Return [X, Y] of the center of cell containing provided text 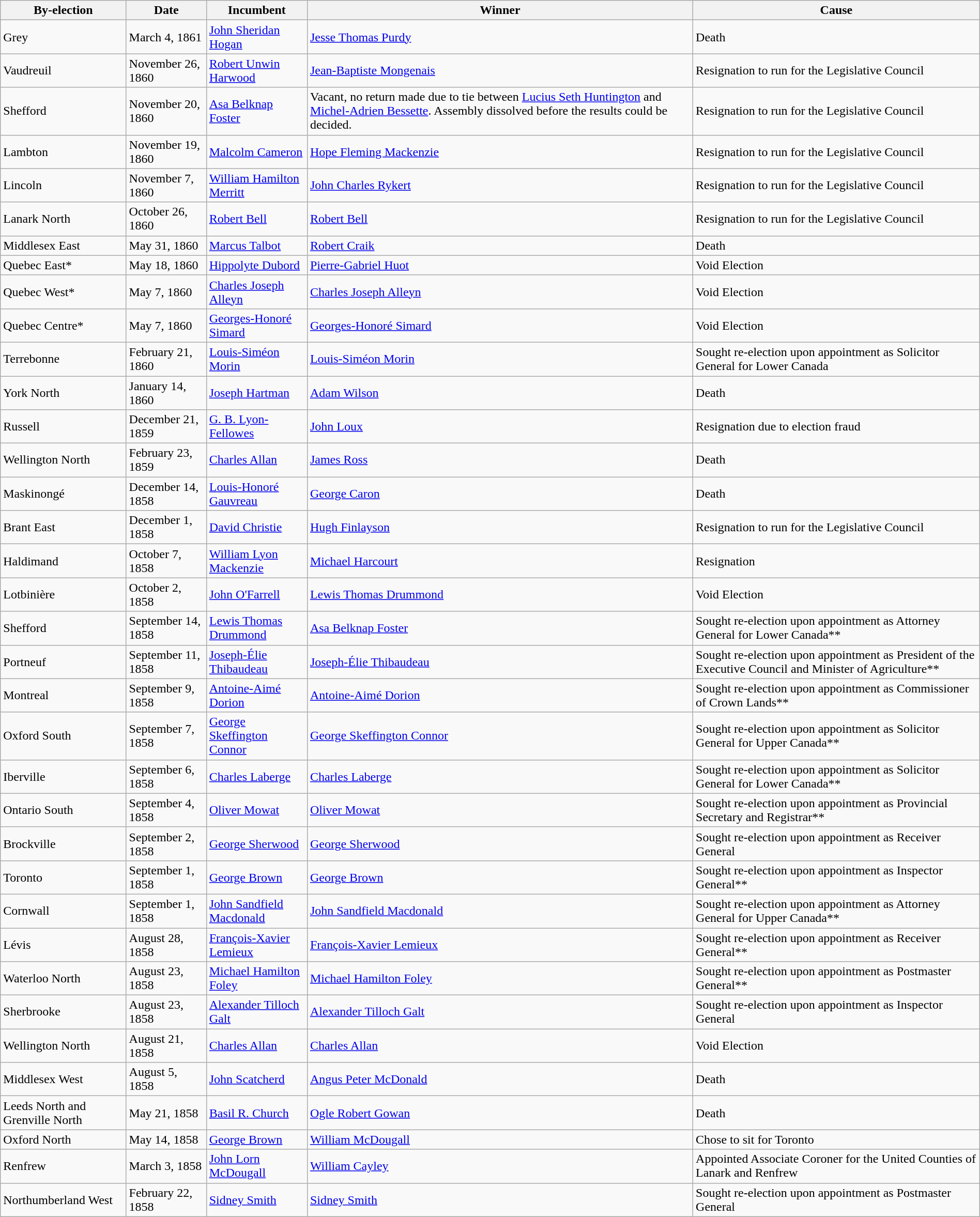
Ogle Robert Gowan [500, 1113]
Maskinongé [63, 494]
Sought re-election upon appointment as Attorney General for Upper Canada** [836, 911]
December 1, 1858 [166, 527]
John O'Farrell [256, 594]
Middlesex East [63, 245]
Oxford South [63, 736]
September 9, 1858 [166, 696]
Sherbrooke [63, 1012]
John Loux [500, 427]
Sought re-election upon appointment as Postmaster General [836, 1200]
Jean-Baptiste Mongenais [500, 70]
Terrebonne [63, 359]
Lambton [63, 152]
Quebec East* [63, 265]
John Sheridan Hogan [256, 37]
Date [166, 10]
Leeds North and Grenville North [63, 1113]
Sought re-election upon appointment as Solicitor General for Lower Canada** [836, 776]
September 4, 1858 [166, 810]
Malcolm Cameron [256, 152]
Quebec West* [63, 291]
John Scatcherd [256, 1079]
Sought re-election upon appointment as Solicitor General for Lower Canada [836, 359]
Brant East [63, 527]
Sought re-election upon appointment as Inspector General [836, 1012]
By-election [63, 10]
Montreal [63, 696]
Marcus Talbot [256, 245]
John Lorn McDougall [256, 1166]
May 18, 1860 [166, 265]
Lincoln [63, 185]
September 11, 1858 [166, 661]
Oxford North [63, 1139]
Adam Wilson [500, 393]
Waterloo North [63, 979]
Sought re-election upon appointment as Postmaster General** [836, 979]
Robert Unwin Harwood [256, 70]
August 21, 1858 [166, 1046]
Sought re-election upon appointment as Inspector General** [836, 877]
September 7, 1858 [166, 736]
Brockville [63, 843]
Sought re-election upon appointment as President of the Executive Council and Minister of Agriculture** [836, 661]
January 14, 1860 [166, 393]
Portneuf [63, 661]
October 7, 1858 [166, 561]
Lotbinière [63, 594]
Michael Harcourt [500, 561]
Grey [63, 37]
Haldimand [63, 561]
Pierre-Gabriel Huot [500, 265]
Ontario South [63, 810]
Cause [836, 10]
William Hamilton Merritt [256, 185]
December 21, 1859 [166, 427]
March 4, 1861 [166, 37]
James Ross [500, 460]
August 5, 1858 [166, 1079]
Cornwall [63, 911]
Russell [63, 427]
Lanark North [63, 219]
Sought re-election upon appointment as Provincial Secretary and Registrar** [836, 810]
Sought re-election upon appointment as Receiver General [836, 843]
Angus Peter McDonald [500, 1079]
Resignation due to election fraud [836, 427]
Winner [500, 10]
Joseph Hartman [256, 393]
York North [63, 393]
Resignation [836, 561]
October 26, 1860 [166, 219]
Iberville [63, 776]
Sought re-election upon appointment as Attorney General for Lower Canada** [836, 628]
Sought re-election upon appointment as Solicitor General for Upper Canada** [836, 736]
May 14, 1858 [166, 1139]
Appointed Associate Coroner for the United Counties of Lanark and Renfrew [836, 1166]
John Charles Rykert [500, 185]
May 31, 1860 [166, 245]
Jesse Thomas Purdy [500, 37]
September 6, 1858 [166, 776]
September 2, 1858 [166, 843]
Sought re-election upon appointment as Receiver General** [836, 945]
G. B. Lyon-Fellowes [256, 427]
March 3, 1858 [166, 1166]
William Cayley [500, 1166]
Sought re-election upon appointment as Commissioner of Crown Lands** [836, 696]
November 7, 1860 [166, 185]
Renfrew [63, 1166]
October 2, 1858 [166, 594]
David Christie [256, 527]
Chose to sit for Toronto [836, 1139]
Hippolyte Dubord [256, 265]
Northumberland West [63, 1200]
November 26, 1860 [166, 70]
Middlesex West [63, 1079]
December 14, 1858 [166, 494]
November 19, 1860 [166, 152]
November 20, 1860 [166, 111]
Louis-Honoré Gauvreau [256, 494]
Vaudreuil [63, 70]
William Lyon Mackenzie [256, 561]
Hope Fleming Mackenzie [500, 152]
Lévis [63, 945]
Vacant, no return made due to tie between Lucius Seth Huntington and Michel-Adrien Bessette. Assembly dissolved before the results could be decided. [500, 111]
September 14, 1858 [166, 628]
May 21, 1858 [166, 1113]
February 23, 1859 [166, 460]
George Caron [500, 494]
February 22, 1858 [166, 1200]
February 21, 1860 [166, 359]
Robert Craik [500, 245]
Incumbent [256, 10]
Toronto [63, 877]
Quebec Centre* [63, 326]
Basil R. Church [256, 1113]
Hugh Finlayson [500, 527]
August 28, 1858 [166, 945]
William McDougall [500, 1139]
